Locate the cell with the specified text and output its [x, y] center coordinate. 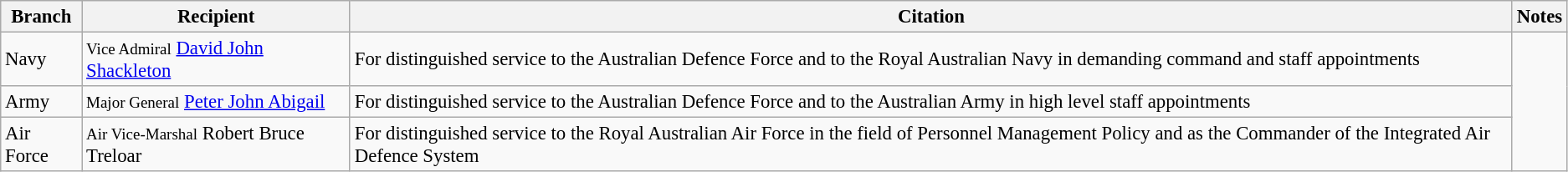
Branch [42, 17]
For distinguished service to the Australian Defence Force and to the Australian Army in high level staff appointments [930, 102]
Citation [930, 17]
Navy [42, 60]
For distinguished service to the Australian Defence Force and to the Royal Australian Navy in demanding command and staff appointments [930, 60]
Notes [1540, 17]
Air Vice-Marshal Robert Bruce Treloar [216, 145]
Vice Admiral David John Shackleton [216, 60]
Recipient [216, 17]
Army [42, 102]
Air Force [42, 145]
Major General Peter John Abigail [216, 102]
